Pinpoint the cell where the given text exists, returning its [x, y] midpoint coordinate. 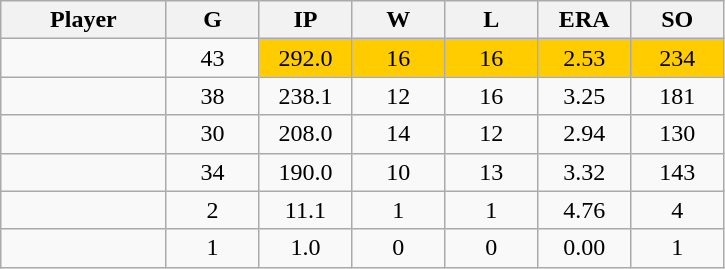
2 [212, 210]
2.53 [584, 58]
Player [84, 20]
13 [492, 172]
11.1 [306, 210]
292.0 [306, 58]
38 [212, 96]
234 [678, 58]
30 [212, 134]
1.0 [306, 248]
SO [678, 20]
14 [398, 134]
130 [678, 134]
2.94 [584, 134]
43 [212, 58]
208.0 [306, 134]
10 [398, 172]
L [492, 20]
G [212, 20]
143 [678, 172]
190.0 [306, 172]
34 [212, 172]
ERA [584, 20]
3.32 [584, 172]
3.25 [584, 96]
238.1 [306, 96]
181 [678, 96]
0.00 [584, 248]
4 [678, 210]
W [398, 20]
IP [306, 20]
4.76 [584, 210]
